Capture the cell that displays the provided text and extract its [x, y] central coordinate. 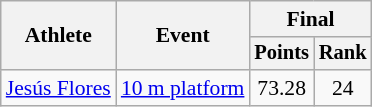
Athlete [58, 36]
Rank [343, 54]
Points [281, 54]
Jesús Flores [58, 88]
24 [343, 88]
Event [183, 36]
Final [310, 19]
10 m platform [183, 88]
73.28 [281, 88]
